Return the (x, y) coordinate for the center point of the cell that contains the specified text.  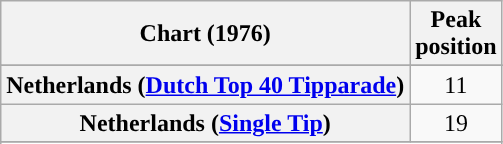
Peakposition (456, 34)
11 (456, 85)
19 (456, 123)
Chart (1976) (206, 34)
Netherlands (Dutch Top 40 Tipparade) (206, 85)
Netherlands (Single Tip) (206, 123)
